Scan for the cell matching the given text and deliver its [x, y] coordinate at center. 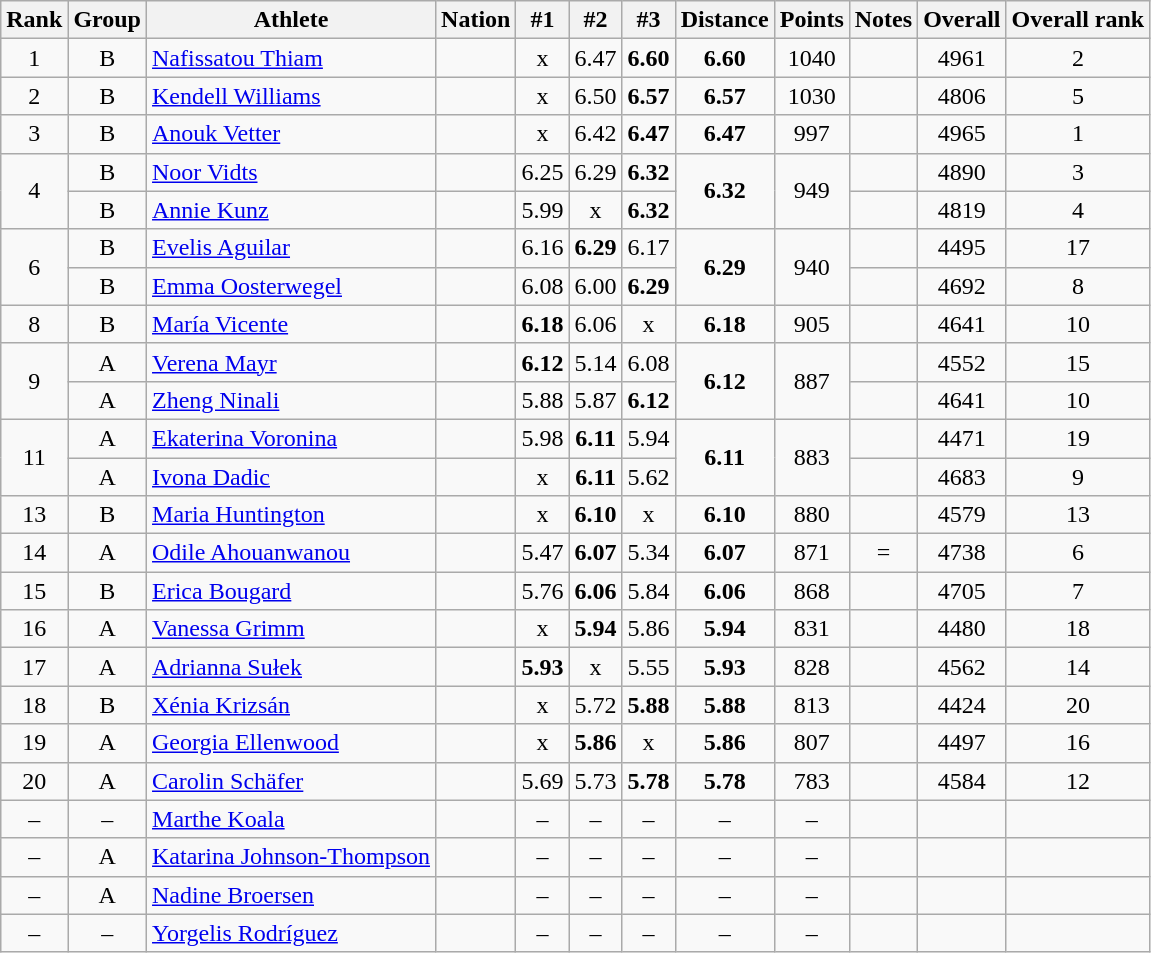
5.98 [542, 438]
Georgia Ellenwood [292, 743]
883 [812, 457]
Erica Bougard [292, 591]
5.14 [596, 362]
4579 [962, 515]
6.25 [542, 172]
11 [34, 457]
6.00 [596, 286]
831 [812, 629]
Emma Oosterwegel [292, 286]
1030 [812, 96]
Notes [883, 20]
5.87 [596, 400]
Anouk Vetter [292, 134]
Odile Ahouanwanou [292, 553]
Verena Mayr [292, 362]
5.76 [542, 591]
4890 [962, 172]
5 [1078, 96]
Overall [962, 20]
5.62 [648, 477]
5.73 [596, 781]
4738 [962, 553]
María Vicente [292, 324]
6.17 [648, 248]
Distance [724, 20]
905 [812, 324]
5.47 [542, 553]
4705 [962, 591]
4495 [962, 248]
Group [108, 20]
5.69 [542, 781]
Nadine Broersen [292, 895]
Yorgelis Rodríguez [292, 933]
6.16 [542, 248]
5.99 [542, 210]
813 [812, 705]
4961 [962, 58]
807 [812, 743]
Noor Vidts [292, 172]
Vanessa Grimm [292, 629]
Ivona Dadic [292, 477]
Adrianna Sułek [292, 667]
Xénia Krizsán [292, 705]
940 [812, 267]
Zheng Ninali [292, 400]
4819 [962, 210]
#2 [596, 20]
4683 [962, 477]
Carolin Schäfer [292, 781]
997 [812, 134]
871 [812, 553]
4471 [962, 438]
4497 [962, 743]
949 [812, 191]
Evelis Aguilar [292, 248]
Annie Kunz [292, 210]
4806 [962, 96]
#1 [542, 20]
Katarina Johnson-Thompson [292, 857]
1040 [812, 58]
4692 [962, 286]
Overall rank [1078, 20]
Athlete [292, 20]
4584 [962, 781]
6.50 [596, 96]
4965 [962, 134]
Nation [476, 20]
4552 [962, 362]
5.55 [648, 667]
Kendell Williams [292, 96]
12 [1078, 781]
7 [1078, 591]
880 [812, 515]
783 [812, 781]
Points [812, 20]
Marthe Koala [292, 819]
#3 [648, 20]
Ekaterina Voronina [292, 438]
Nafissatou Thiam [292, 58]
887 [812, 381]
4480 [962, 629]
Rank [34, 20]
6.42 [596, 134]
4562 [962, 667]
= [883, 553]
5.72 [596, 705]
868 [812, 591]
4424 [962, 705]
Maria Huntington [292, 515]
828 [812, 667]
5.84 [648, 591]
5.34 [648, 553]
